Determine the [X, Y] coordinate at the center of the cell enclosing the given text.  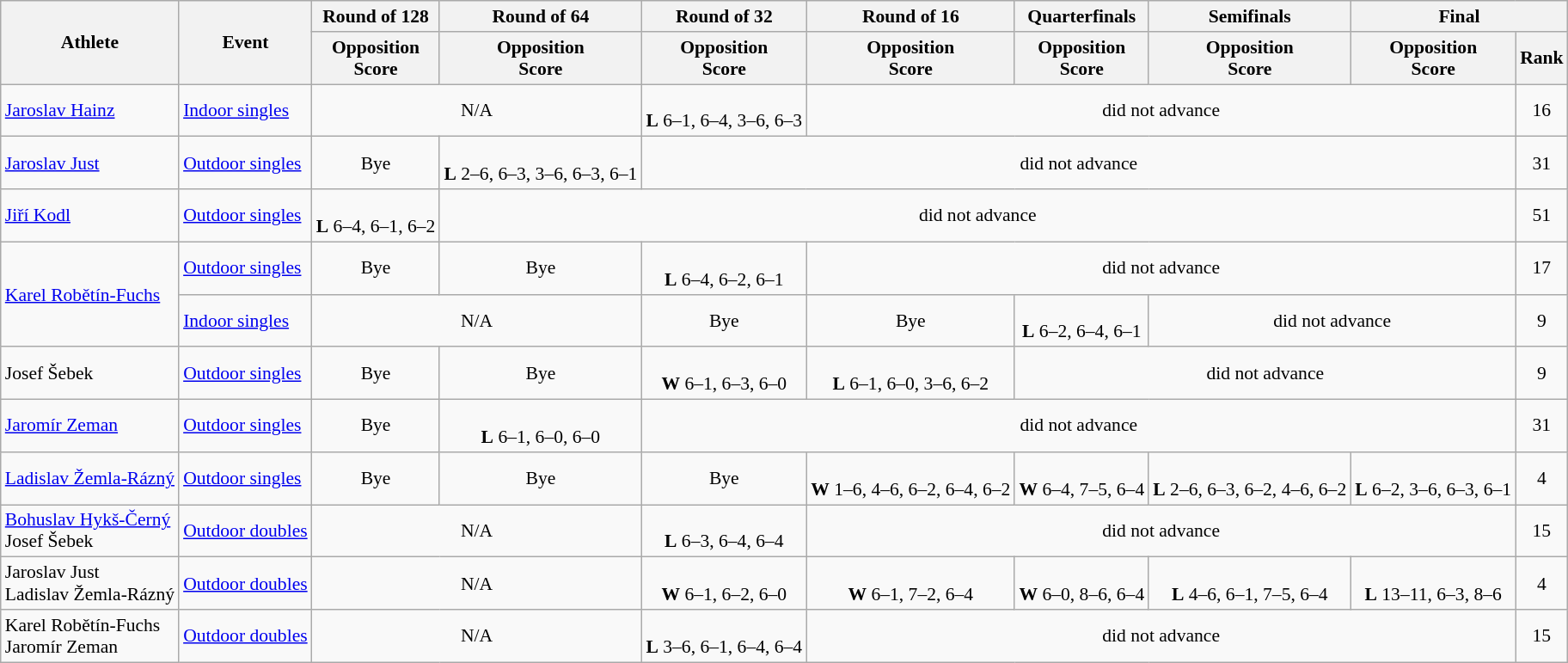
W 6–1, 6–2, 6–0 [724, 583]
L 3–6, 6–1, 6–4, 6–4 [724, 636]
L 2–6, 6–3, 6–2, 4–6, 6–2 [1250, 478]
16 [1542, 110]
Jaroslav Hainz [89, 110]
Round of 32 [724, 16]
51 [1542, 215]
W 6–4, 7–5, 6–4 [1081, 478]
Karel Robětín-Fuchs [89, 294]
L 6–4, 6–1, 6–2 [377, 215]
Quarterfinals [1081, 16]
L 2–6, 6–3, 3–6, 6–3, 6–1 [540, 163]
L 6–3, 6–4, 6–4 [724, 531]
Jaroslav Just [89, 163]
L 6–1, 6–0, 3–6, 6–2 [910, 373]
L 6–1, 6–0, 6–0 [540, 427]
Jiří Kodl [89, 215]
Round of 64 [540, 16]
W 6–0, 8–6, 6–4 [1081, 583]
Josef Šebek [89, 373]
L 6–2, 6–4, 6–1 [1081, 320]
Jaromír Zeman [89, 427]
Athlete [89, 43]
L 4–6, 6–1, 7–5, 6–4 [1250, 583]
W 6–1, 6–3, 6–0 [724, 373]
17 [1542, 268]
Event [246, 43]
Round of 128 [377, 16]
L 6–1, 6–4, 3–6, 6–3 [724, 110]
L 13–11, 6–3, 8–6 [1433, 583]
W 6–1, 7–2, 6–4 [910, 583]
L 6–2, 3–6, 6–3, 6–1 [1433, 478]
Round of 16 [910, 16]
Rank [1542, 58]
Jaroslav Just Ladislav Žemla-Rázný [89, 583]
W 1–6, 4–6, 6–2, 6–4, 6–2 [910, 478]
Karel Robětín-Fuchs Jaromír Zeman [89, 636]
Ladislav Žemla-Rázný [89, 478]
L 6–4, 6–2, 6–1 [724, 268]
Semifinals [1250, 16]
Final [1459, 16]
Bohuslav Hykš-Černý Josef Šebek [89, 531]
